Search for the cell housing the specified text and yield its (x, y) center coordinate. 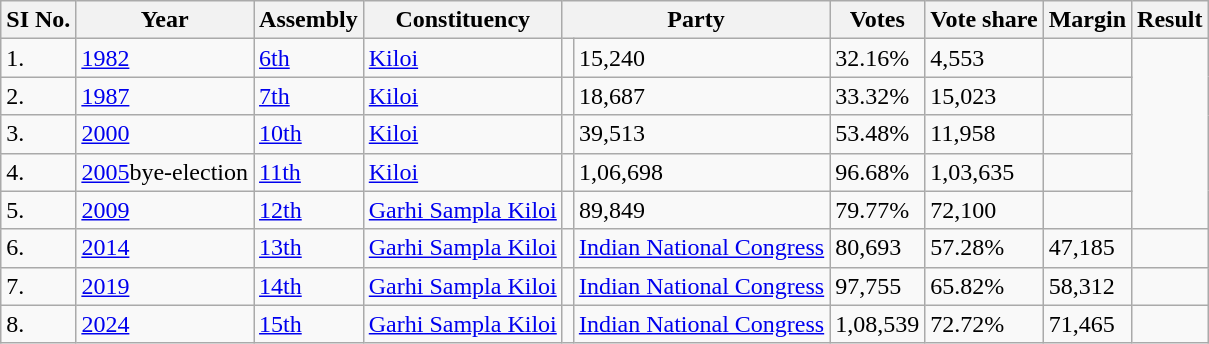
57.28% (984, 248)
Result (1170, 20)
39,513 (701, 134)
SI No. (38, 20)
79.77% (878, 210)
14th (309, 286)
Assembly (309, 20)
7. (38, 286)
13th (309, 248)
53.48% (878, 134)
2009 (165, 210)
Constituency (462, 20)
Party (696, 20)
72,100 (984, 210)
11,958 (984, 134)
2. (38, 96)
3. (38, 134)
18,687 (701, 96)
6th (309, 58)
58,312 (1087, 286)
10th (309, 134)
32.16% (878, 58)
96.68% (878, 172)
2024 (165, 324)
71,465 (1087, 324)
1987 (165, 96)
6. (38, 248)
89,849 (701, 210)
1. (38, 58)
33.32% (878, 96)
15,240 (701, 58)
1,06,698 (701, 172)
2000 (165, 134)
65.82% (984, 286)
5. (38, 210)
4,553 (984, 58)
Year (165, 20)
2005bye-election (165, 172)
15th (309, 324)
7th (309, 96)
4. (38, 172)
1982 (165, 58)
15,023 (984, 96)
Vote share (984, 20)
97,755 (878, 286)
72.72% (984, 324)
Votes (878, 20)
47,185 (1087, 248)
8. (38, 324)
1,03,635 (984, 172)
80,693 (878, 248)
12th (309, 210)
Margin (1087, 20)
2014 (165, 248)
2019 (165, 286)
1,08,539 (878, 324)
11th (309, 172)
